For the text-containing cell, return its midpoint in (X, Y) coordinate format. 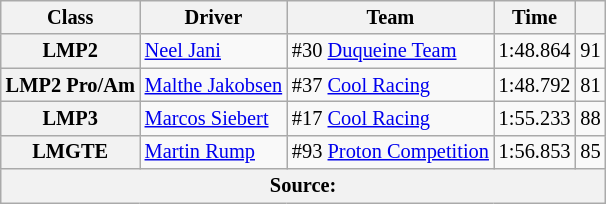
85 (590, 152)
1:48.864 (535, 51)
1:48.792 (535, 85)
#30 Duqueine Team (390, 51)
LMP2 Pro/Am (70, 85)
91 (590, 51)
1:56.853 (535, 152)
88 (590, 118)
Class (70, 17)
Martin Rump (214, 152)
#93 Proton Competition (390, 152)
LMP2 (70, 51)
Driver (214, 17)
1:55.233 (535, 118)
#17 Cool Racing (390, 118)
LMGTE (70, 152)
Time (535, 17)
Team (390, 17)
Source: (304, 186)
81 (590, 85)
#37 Cool Racing (390, 85)
LMP3 (70, 118)
Neel Jani (214, 51)
Marcos Siebert (214, 118)
Malthe Jakobsen (214, 85)
